Output the [X, Y] coordinate of the center of the cell containing the given text.  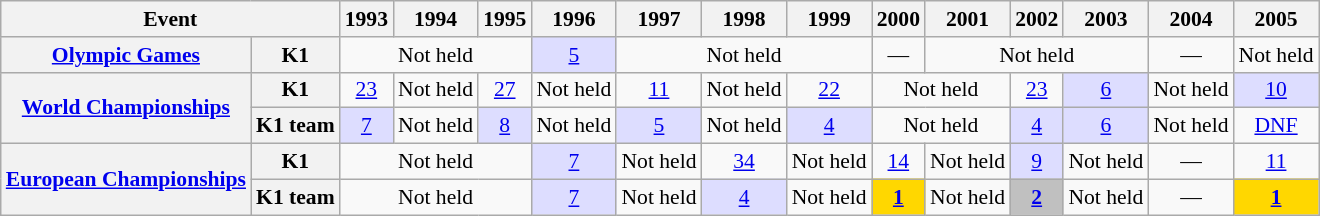
1993 [366, 19]
34 [744, 162]
1999 [830, 19]
9 [1036, 162]
2005 [1276, 19]
2 [1036, 197]
Olympic Games [126, 55]
2002 [1036, 19]
2001 [968, 19]
14 [898, 162]
2000 [898, 19]
1995 [504, 19]
DNF [1276, 126]
Event [170, 19]
European Championships [126, 180]
1998 [744, 19]
27 [504, 90]
1994 [436, 19]
World Championships [126, 108]
1996 [574, 19]
10 [1276, 90]
2003 [1106, 19]
22 [830, 90]
1997 [658, 19]
2004 [1190, 19]
8 [504, 126]
